Search for the cell housing the specified text and yield its [X, Y] center coordinate. 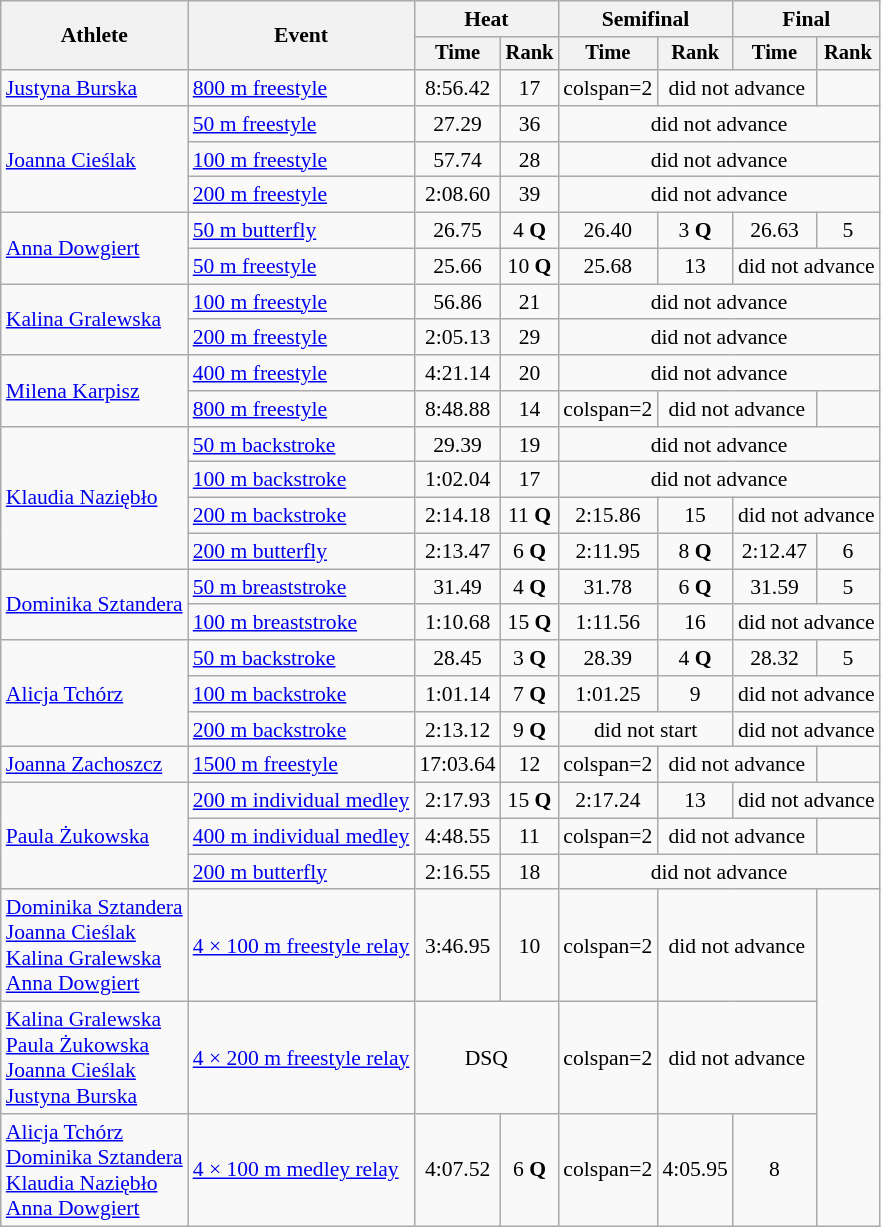
Anna Dowgiert [94, 248]
57.74 [457, 160]
1500 m freestyle [302, 765]
15 [694, 516]
Alicja Tchórz [94, 694]
31.78 [608, 587]
4:21.14 [457, 373]
19 [530, 445]
11 [530, 837]
8:48.88 [457, 409]
Joanna Cieślak [94, 160]
2:13.12 [457, 730]
4 × 100 m freestyle relay [302, 946]
Semifinal [646, 19]
10 Q [530, 267]
Athlete [94, 36]
2:05.13 [457, 338]
25.68 [608, 267]
2:12.47 [774, 552]
did not start [646, 730]
2:08.60 [457, 195]
Klaudia Naziębło [94, 498]
56.86 [457, 302]
28.45 [457, 658]
1:10.68 [457, 623]
6 [848, 552]
28.32 [774, 658]
50 m butterfly [302, 231]
2:13.47 [457, 552]
Kalina GralewskaPaula ŻukowskaJoanna CieślakJustyna Burska [94, 1058]
28.39 [608, 658]
26.63 [774, 231]
4 × 200 m freestyle relay [302, 1058]
Joanna Zachoszcz [94, 765]
17:03.64 [457, 765]
2:17.24 [608, 801]
8 Q [694, 552]
29 [530, 338]
4:05.95 [694, 1170]
2:15.86 [608, 516]
Final [806, 19]
400 m individual medley [302, 837]
Kalina Gralewska [94, 320]
1:02.04 [457, 480]
14 [530, 409]
50 m breaststroke [302, 587]
20 [530, 373]
25.66 [457, 267]
7 Q [530, 694]
9 [694, 694]
11 Q [530, 516]
28 [530, 160]
18 [530, 872]
27.29 [457, 124]
2:11.95 [608, 552]
Alicja TchórzDominika SztanderaKlaudia NaziębłoAnna Dowgiert [94, 1170]
2:14.18 [457, 516]
31.49 [457, 587]
9 Q [530, 730]
29.39 [457, 445]
4:48.55 [457, 837]
21 [530, 302]
16 [694, 623]
200 m individual medley [302, 801]
DSQ [486, 1058]
2:16.55 [457, 872]
39 [530, 195]
Dominika Sztandera [94, 604]
8:56.42 [457, 88]
36 [530, 124]
Dominika SztanderaJoanna CieślakKalina GralewskaAnna Dowgiert [94, 946]
8 [774, 1170]
31.59 [774, 587]
4 × 100 m medley relay [302, 1170]
10 [530, 946]
4:07.52 [457, 1170]
Justyna Burska [94, 88]
400 m freestyle [302, 373]
26.75 [457, 231]
1:11.56 [608, 623]
100 m breaststroke [302, 623]
12 [530, 765]
Paula Żukowska [94, 836]
26.40 [608, 231]
1:01.25 [608, 694]
1:01.14 [457, 694]
Milena Karpisz [94, 390]
Event [302, 36]
3:46.95 [457, 946]
Heat [486, 19]
2:17.93 [457, 801]
